Determine the (x, y) coordinate at the center of the cell enclosing the given text.  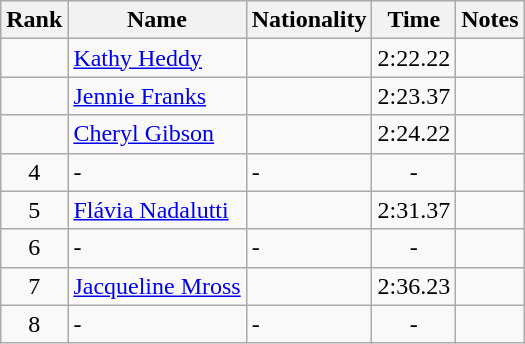
2:23.37 (414, 96)
4 (34, 172)
Nationality (309, 20)
Rank (34, 20)
Kathy Heddy (157, 58)
2:36.23 (414, 286)
6 (34, 248)
Cheryl Gibson (157, 134)
Jennie Franks (157, 96)
Flávia Nadalutti (157, 210)
7 (34, 286)
Time (414, 20)
8 (34, 324)
Jacqueline Mross (157, 286)
2:24.22 (414, 134)
5 (34, 210)
Name (157, 20)
Notes (490, 20)
2:22.22 (414, 58)
2:31.37 (414, 210)
